Identify which cell holds the provided text, then report its [X, Y] central coordinate. 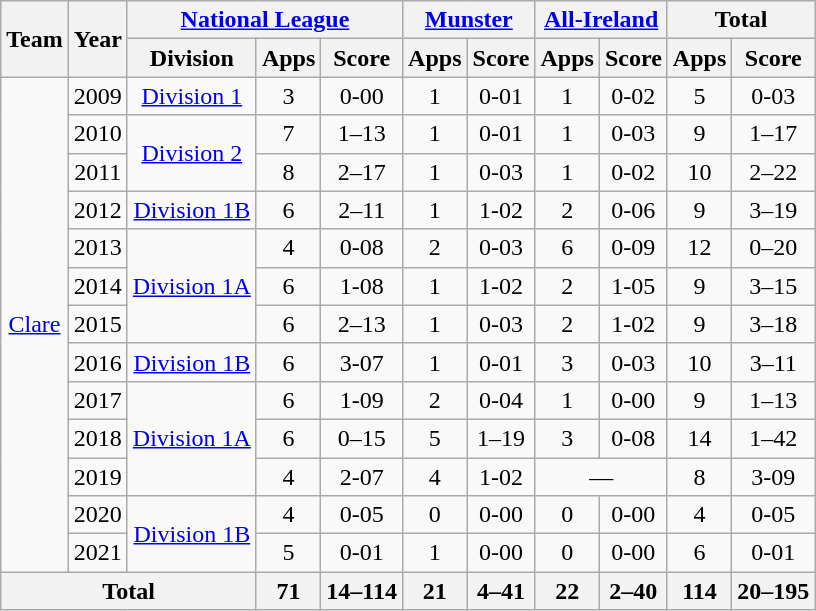
Division 2 [192, 153]
1–42 [774, 438]
2–40 [633, 591]
2013 [98, 248]
3–19 [774, 210]
2015 [98, 324]
14–114 [362, 591]
National League [264, 20]
21 [435, 591]
2017 [98, 400]
2009 [98, 96]
1-08 [362, 286]
12 [699, 248]
2021 [98, 553]
7 [288, 134]
Team [35, 39]
20–195 [774, 591]
2–13 [362, 324]
14 [699, 438]
2020 [98, 515]
3-07 [362, 362]
2-07 [362, 477]
2014 [98, 286]
3–18 [774, 324]
2012 [98, 210]
2–17 [362, 172]
2011 [98, 172]
4–41 [501, 591]
Division 1 [192, 96]
2018 [98, 438]
Year [98, 39]
71 [288, 591]
3-09 [774, 477]
2–11 [362, 210]
0–15 [362, 438]
22 [567, 591]
Munster [469, 20]
— [601, 477]
2019 [98, 477]
0-06 [633, 210]
All-Ireland [601, 20]
2016 [98, 362]
0-04 [501, 400]
1-09 [362, 400]
3–11 [774, 362]
0-09 [633, 248]
2010 [98, 134]
1–19 [501, 438]
3–15 [774, 286]
1–17 [774, 134]
0–20 [774, 248]
Division [192, 58]
2–22 [774, 172]
1-05 [633, 286]
Clare [35, 324]
114 [699, 591]
